Extract the (X, Y) coordinate from the center of the cell holding the provided text.  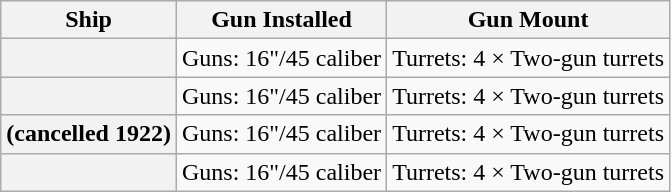
Gun Installed (281, 20)
(cancelled 1922) (89, 134)
Ship (89, 20)
Gun Mount (528, 20)
